Scan for the cell matching the given text and deliver its (x, y) coordinate at center. 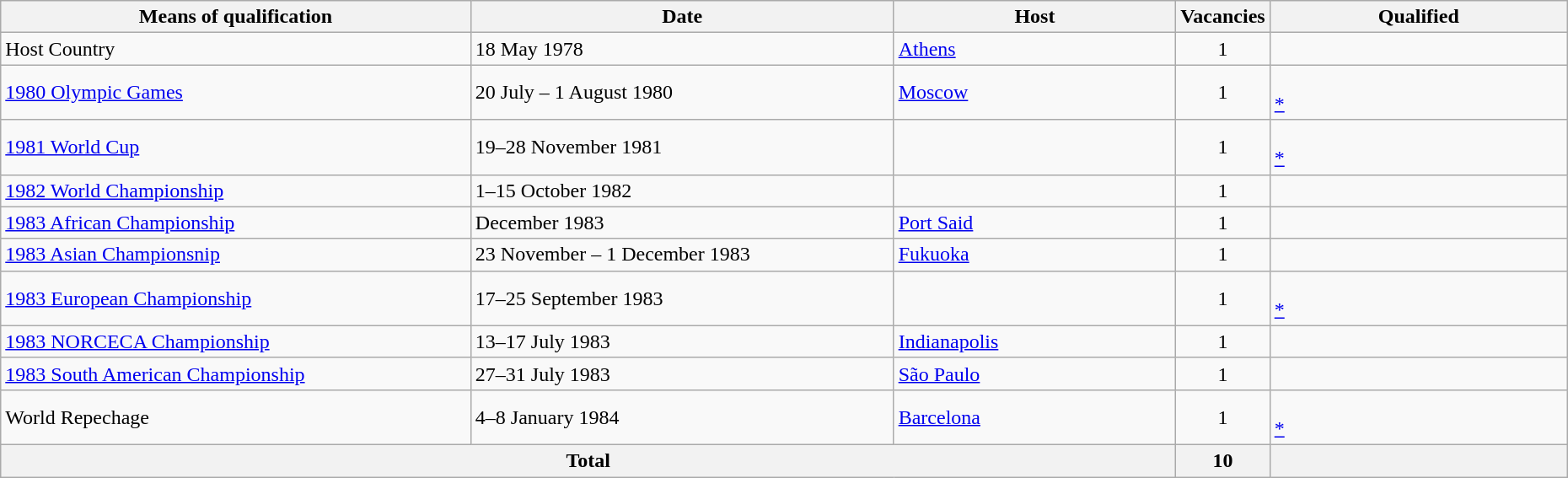
1982 World Championship (236, 191)
Barcelona (1035, 416)
1983 European Championship (236, 298)
Host Country (236, 49)
Host (1035, 17)
17–25 September 1983 (682, 298)
1983 Asian Championsnip (236, 255)
São Paulo (1035, 373)
10 (1223, 460)
Moscow (1035, 93)
27–31 July 1983 (682, 373)
20 July – 1 August 1980 (682, 93)
Qualified (1418, 17)
1981 World Cup (236, 147)
23 November – 1 December 1983 (682, 255)
1–15 October 1982 (682, 191)
Means of qualification (236, 17)
Fukuoka (1035, 255)
December 1983 (682, 223)
19–28 November 1981 (682, 147)
1983 South American Championship (236, 373)
4–8 January 1984 (682, 416)
Vacancies (1223, 17)
Date (682, 17)
1983 African Championship (236, 223)
1980 Olympic Games (236, 93)
Total (588, 460)
Athens (1035, 49)
Indianapolis (1035, 341)
Port Said (1035, 223)
18 May 1978 (682, 49)
World Repechage (236, 416)
13–17 July 1983 (682, 341)
1983 NORCECA Championship (236, 341)
